For the text-containing cell, return its midpoint in (X, Y) coordinate format. 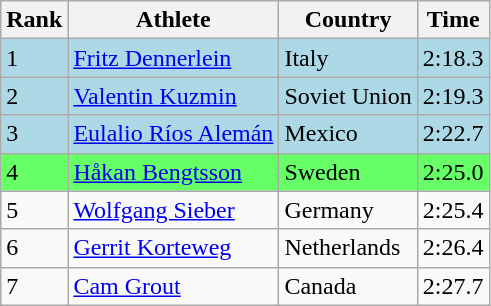
Wolfgang Sieber (174, 210)
Italy (348, 58)
Country (348, 20)
2:25.0 (453, 172)
Gerrit Korteweg (174, 248)
2:25.4 (453, 210)
Netherlands (348, 248)
6 (34, 248)
Cam Grout (174, 286)
5 (34, 210)
Athlete (174, 20)
Mexico (348, 134)
Sweden (348, 172)
7 (34, 286)
Soviet Union (348, 96)
2:22.7 (453, 134)
Rank (34, 20)
Germany (348, 210)
2:19.3 (453, 96)
2 (34, 96)
Time (453, 20)
3 (34, 134)
Canada (348, 286)
Håkan Bengtsson (174, 172)
Eulalio Ríos Alemán (174, 134)
1 (34, 58)
4 (34, 172)
Fritz Dennerlein (174, 58)
Valentin Kuzmin (174, 96)
2:27.7 (453, 286)
2:18.3 (453, 58)
2:26.4 (453, 248)
